From the cell containing the given text, extract its center point as (x, y) coordinate. 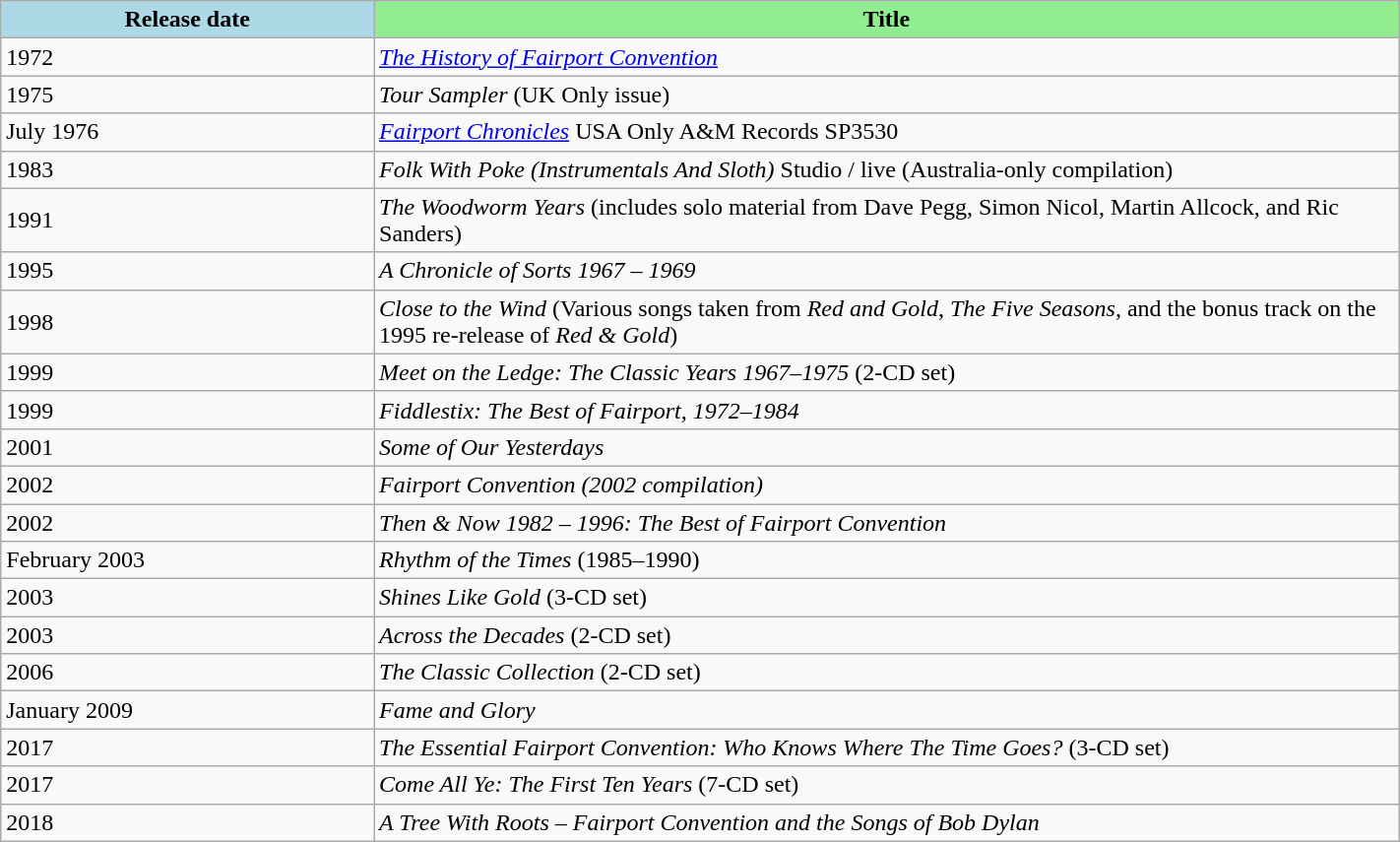
2001 (187, 447)
1972 (187, 57)
Shines Like Gold (3-CD set) (887, 598)
Tour Sampler (UK Only issue) (887, 95)
Close to the Wind (Various songs taken from Red and Gold, The Five Seasons, and the bonus track on the 1995 re-release of Red & Gold) (887, 321)
Come All Ye: The First Ten Years (7-CD set) (887, 785)
The Classic Collection (2-CD set) (887, 673)
Across the Decades (2-CD set) (887, 635)
The Woodworm Years (includes solo material from Dave Pegg, Simon Nicol, Martin Allcock, and Ric Sanders) (887, 221)
Fame and Glory (887, 710)
Fiddlestix: The Best of Fairport, 1972–1984 (887, 410)
The Essential Fairport Convention: Who Knows Where The Time Goes? (3-CD set) (887, 747)
A Chronicle of Sorts 1967 – 1969 (887, 271)
Fairport Convention (2002 compilation) (887, 485)
A Tree With Roots – Fairport Convention and the Songs of Bob Dylan (887, 822)
January 2009 (187, 710)
July 1976 (187, 132)
2006 (187, 673)
1975 (187, 95)
Release date (187, 20)
The History of Fairport Convention (887, 57)
Rhythm of the Times (1985–1990) (887, 560)
Meet on the Ledge: The Classic Years 1967–1975 (2-CD set) (887, 372)
February 2003 (187, 560)
Then & Now 1982 – 1996: The Best of Fairport Convention (887, 523)
Some of Our Yesterdays (887, 447)
Title (887, 20)
2018 (187, 822)
1983 (187, 169)
Folk With Poke (Instrumentals And Sloth) Studio / live (Australia-only compilation) (887, 169)
1995 (187, 271)
Fairport Chronicles USA Only A&M Records SP3530 (887, 132)
1991 (187, 221)
1998 (187, 321)
